Output the (X, Y) coordinate of the center of the cell containing the given text.  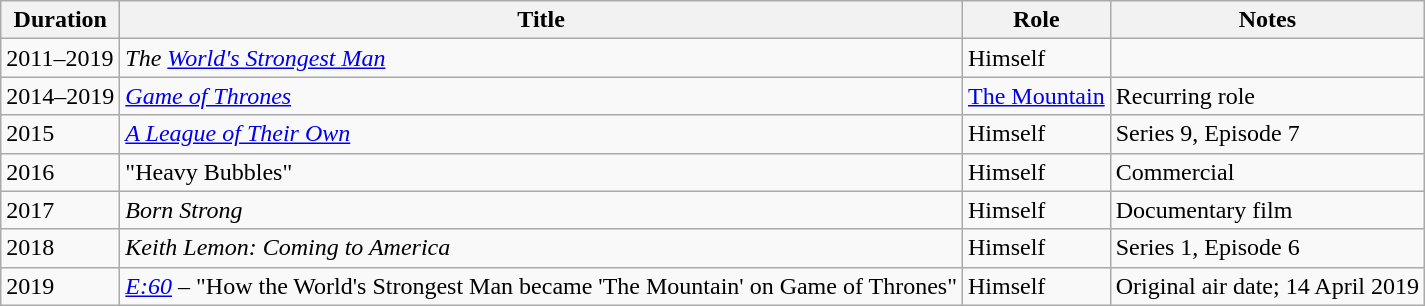
The Mountain (1036, 96)
Series 9, Episode 7 (1267, 134)
Series 1, Episode 6 (1267, 248)
2016 (60, 172)
Original air date; 14 April 2019 (1267, 286)
A League of Their Own (542, 134)
E:60 – "How the World's Strongest Man became 'The Mountain' on Game of Thrones" (542, 286)
2014–2019 (60, 96)
"Heavy Bubbles" (542, 172)
2011–2019 (60, 58)
Commercial (1267, 172)
Role (1036, 20)
Keith Lemon: Coming to America (542, 248)
2017 (60, 210)
Title (542, 20)
The World's Strongest Man (542, 58)
2018 (60, 248)
Duration (60, 20)
Recurring role (1267, 96)
2015 (60, 134)
Game of Thrones (542, 96)
2019 (60, 286)
Born Strong (542, 210)
Notes (1267, 20)
Documentary film (1267, 210)
